From the cell containing the given text, extract its center point as (x, y) coordinate. 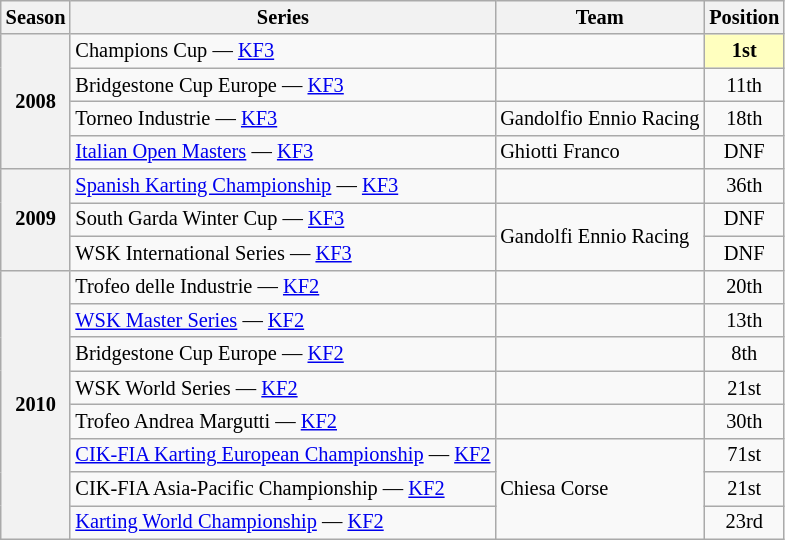
1st (744, 51)
2009 (36, 220)
South Garda Winter Cup — KF3 (282, 219)
Trofeo Andrea Margutti — KF2 (282, 421)
13th (744, 320)
Bridgestone Cup Europe — KF2 (282, 354)
Series (282, 17)
8th (744, 354)
Chiesa Corse (600, 488)
Gandolfio Ennio Racing (600, 118)
WSK International Series — KF3 (282, 253)
Champions Cup — KF3 (282, 51)
Gandolfi Ennio Racing (600, 236)
Season (36, 17)
Bridgestone Cup Europe — KF3 (282, 85)
2008 (36, 102)
Karting World Championship — KF2 (282, 522)
CIK-FIA Karting European Championship — KF2 (282, 455)
CIK-FIA Asia-Pacific Championship — KF2 (282, 489)
11th (744, 85)
2010 (36, 404)
18th (744, 118)
WSK Master Series — KF2 (282, 320)
Trofeo delle Industrie — KF2 (282, 287)
Torneo Industrie — KF3 (282, 118)
23rd (744, 522)
36th (744, 186)
Spanish Karting Championship — KF3 (282, 186)
Team (600, 17)
Italian Open Masters — KF3 (282, 152)
20th (744, 287)
Ghiotti Franco (600, 152)
71st (744, 455)
Position (744, 17)
30th (744, 421)
WSK World Series — KF2 (282, 388)
